From the cell containing the given text, extract its center point as [X, Y] coordinate. 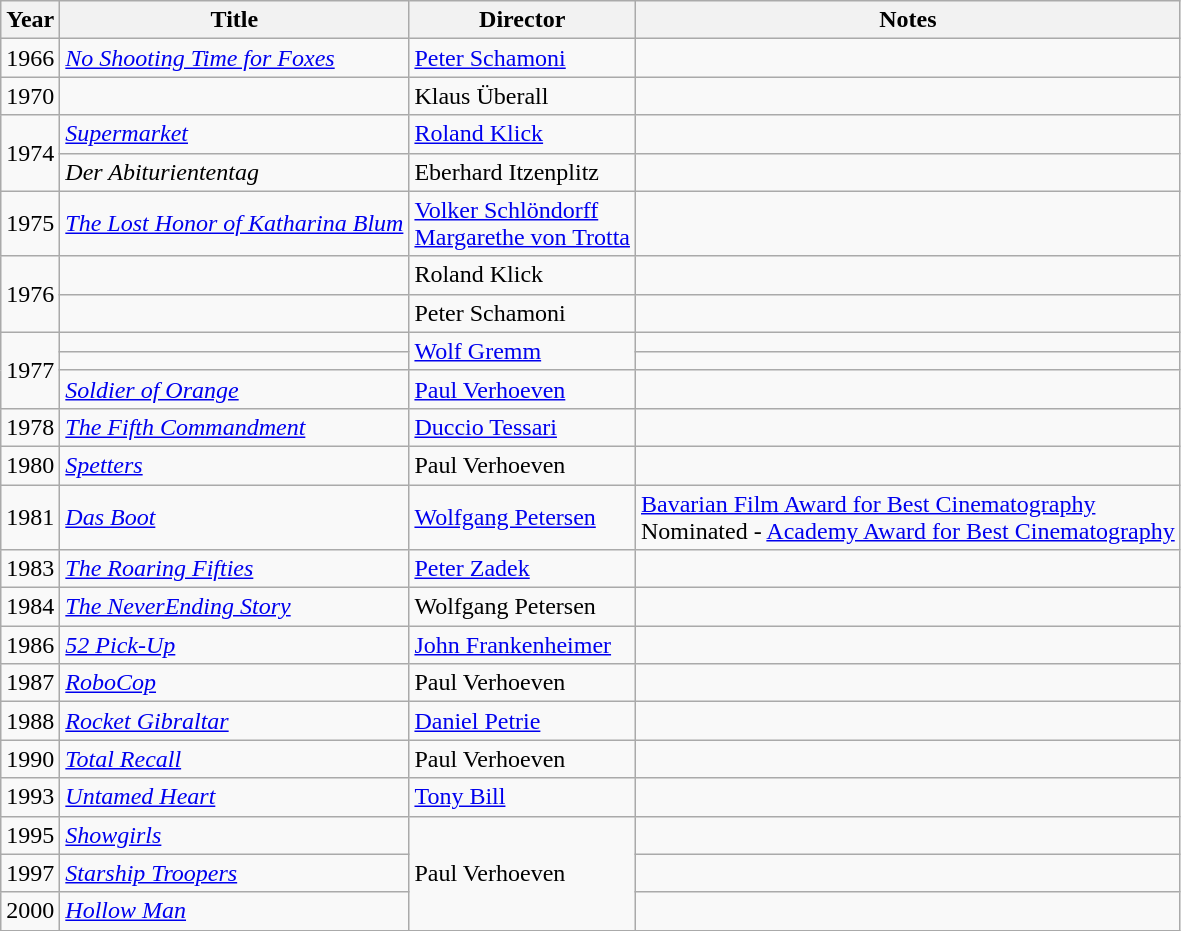
Untamed Heart [234, 797]
The NeverEnding Story [234, 607]
RoboCop [234, 683]
1995 [30, 835]
Notes [908, 20]
1981 [30, 516]
Total Recall [234, 759]
1980 [30, 465]
Volker SchlöndorffMargarethe von Trotta [522, 224]
1984 [30, 607]
Klaus Überall [522, 96]
No Shooting Time for Foxes [234, 58]
Duccio Tessari [522, 427]
Daniel Petrie [522, 721]
1966 [30, 58]
Das Boot [234, 516]
1987 [30, 683]
Year [30, 20]
1993 [30, 797]
Bavarian Film Award for Best CinematographyNominated - Academy Award for Best Cinematography [908, 516]
1986 [30, 645]
1978 [30, 427]
Peter Zadek [522, 569]
1983 [30, 569]
The Fifth Commandment [234, 427]
1976 [30, 294]
1974 [30, 153]
2000 [30, 911]
Supermarket [234, 134]
Hollow Man [234, 911]
Title [234, 20]
The Roaring Fifties [234, 569]
John Frankenheimer [522, 645]
1988 [30, 721]
52 Pick-Up [234, 645]
Showgirls [234, 835]
Rocket Gibraltar [234, 721]
Soldier of Orange [234, 389]
1970 [30, 96]
Director [522, 20]
1997 [30, 873]
1990 [30, 759]
Wolf Gremm [522, 351]
1977 [30, 370]
Der Abituriententag [234, 172]
1975 [30, 224]
Spetters [234, 465]
Eberhard Itzenplitz [522, 172]
Tony Bill [522, 797]
The Lost Honor of Katharina Blum [234, 224]
Starship Troopers [234, 873]
